Extract the [X, Y] coordinate from the center of the cell holding the provided text.  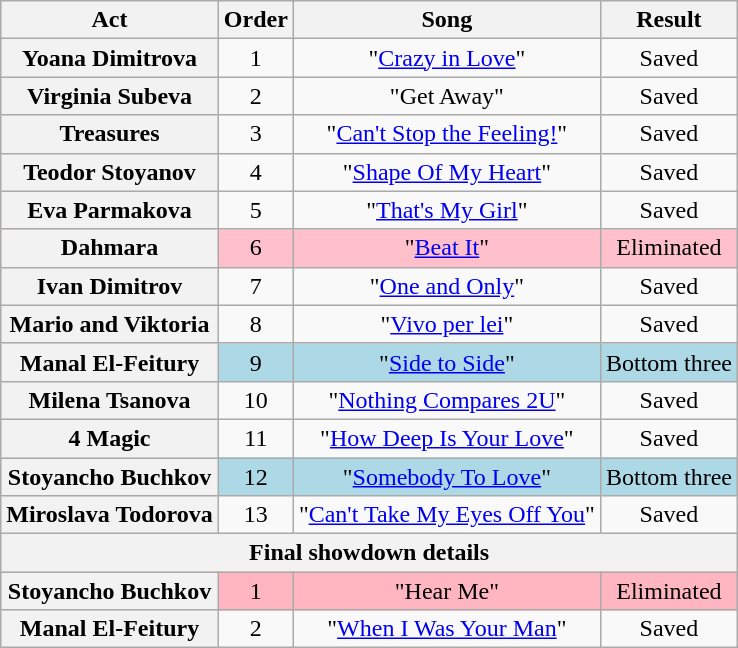
Dahmara [110, 248]
9 [256, 362]
Teodor Stoyanov [110, 172]
"Can't Stop the Feeling!" [446, 134]
Final showdown details [370, 553]
"Vivo per lei" [446, 324]
Mario and Viktoria [110, 324]
11 [256, 438]
Miroslava Todorova [110, 515]
"Can't Take My Eyes Off You" [446, 515]
Milena Tsanova [110, 400]
"Crazy in Love" [446, 58]
Act [110, 20]
4 [256, 172]
"Somebody To Love" [446, 477]
Virginia Subeva [110, 96]
"Side to Side" [446, 362]
"That's My Girl" [446, 210]
8 [256, 324]
6 [256, 248]
3 [256, 134]
"Hear Me" [446, 591]
Order [256, 20]
4 Magic [110, 438]
"Shape Of My Heart" [446, 172]
5 [256, 210]
"Beat It" [446, 248]
10 [256, 400]
Song [446, 20]
Treasures [110, 134]
"When I Was Your Man" [446, 629]
"How Deep Is Your Love" [446, 438]
Yoana Dimitrova [110, 58]
Eva Parmakova [110, 210]
Result [668, 20]
"One and Only" [446, 286]
13 [256, 515]
12 [256, 477]
7 [256, 286]
"Get Away" [446, 96]
Ivan Dimitrov [110, 286]
"Nothing Compares 2U" [446, 400]
